Return the [x, y] coordinate for the center point of the cell that contains the specified text.  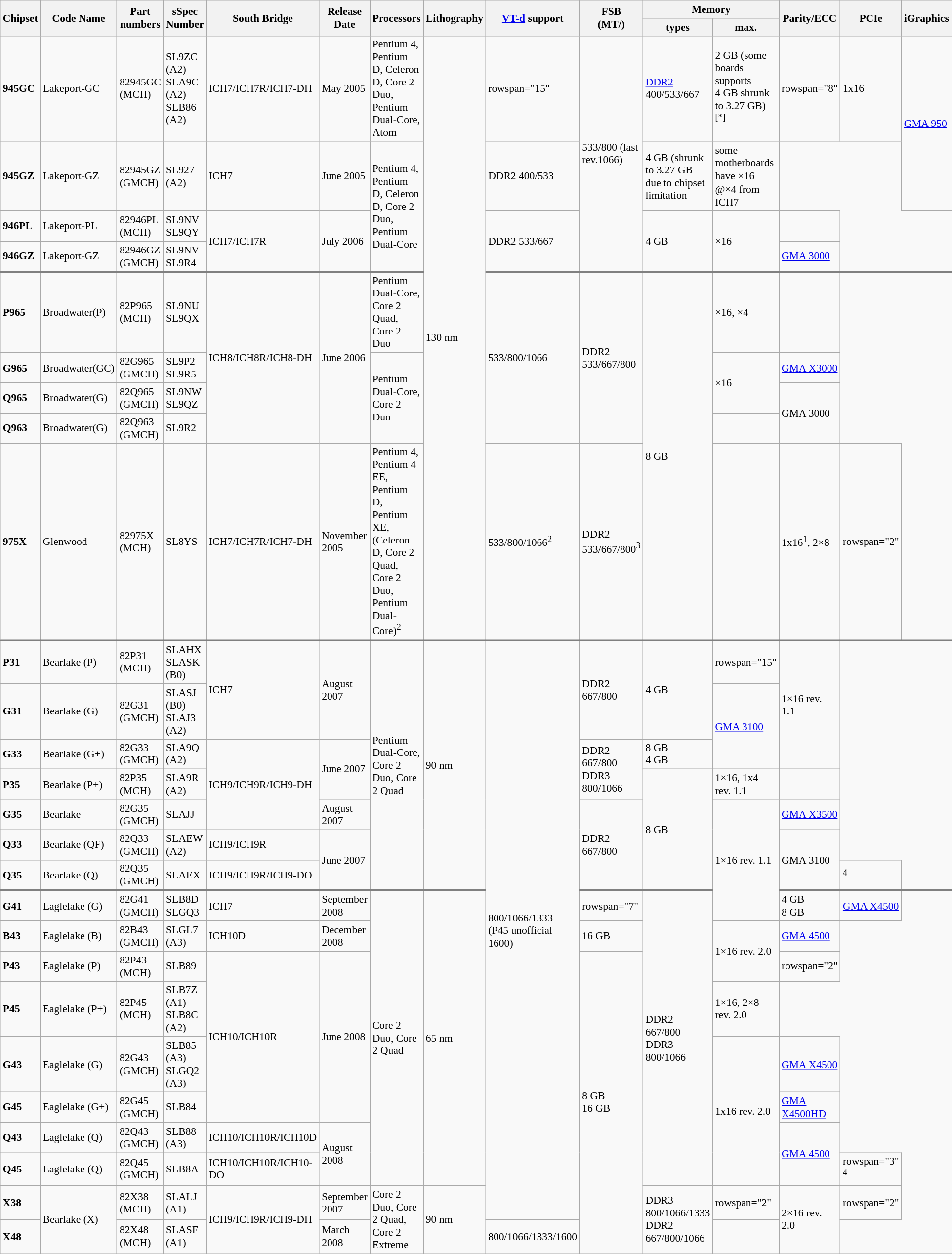
Eaglelake (B) [79, 936]
G43 [21, 1065]
ICH10/ICH10R/ICH10D [263, 1137]
Q35 [21, 875]
82X38 (MCH) [140, 1203]
July 2006 [344, 241]
82P45 (MCH) [140, 1009]
SLA9Q (A2) [185, 754]
82G965 (GMCH) [140, 368]
Parity/ECC [810, 18]
82G35 (GMCH) [140, 814]
ICH10/ICH10R [263, 1037]
Code Name [79, 18]
South Bridge [263, 18]
Bearlake (P) [79, 662]
GMA X4500HD [810, 1108]
September 2007 [344, 1203]
FSB(MT/) [611, 18]
June 2008 [344, 1037]
946PL [21, 226]
March 2008 [344, 1237]
DDR2 533/667 [533, 241]
SLB89 [185, 966]
Bearlake [79, 814]
82945GC (MCH) [140, 88]
82945GZ (GMCH) [140, 177]
Lakeport-PL [79, 226]
P31 [21, 662]
SLAHXSLASK (B0) [185, 662]
SLAJJ [185, 814]
Pentium Dual-Core, Core 2 Duo, Core 2 Quad [397, 765]
SLB8DSLGQ3 [185, 906]
SLALJ (A1) [185, 1203]
SLA9R (A2) [185, 785]
SLB7Z (A1)SLB8C (A2) [185, 1009]
16 GB [611, 936]
2 GB (some boards supports 4 GB shrunk to 3.27 GB) [*] [746, 88]
SLB88 (A3) [185, 1137]
G33 [21, 754]
82P35 (MCH) [140, 785]
SL927 (A2) [185, 177]
1x161, 2×8 [810, 542]
Broadwater(GC) [79, 368]
November 2005 [344, 542]
65 nm [455, 1038]
P45 [21, 1009]
DDR2 400/533 [533, 177]
SLAEW (A2) [185, 845]
August 2008 [344, 1154]
82P31 (MCH) [140, 662]
1x16 [871, 88]
ICH8/ICH8R/ICH8-DH [263, 358]
PCIe [871, 18]
×16, ×4 [746, 312]
Pentium 4, Pentium 4 EE, Pentium D, Pentium XE, (Celeron D, Core 2 Quad, Core 2 Duo, Pentium Dual-Core)2 [397, 542]
types [678, 27]
800/1066/1333/1600 [533, 1237]
Q963 [21, 428]
rowspan="3" 4 [871, 1169]
max. [746, 27]
GMA X3000 [810, 368]
946GZ [21, 256]
SL9NVSL9R4 [185, 256]
Bearlake (Q) [79, 875]
Eaglelake (P) [79, 966]
Glenwood [79, 542]
Core 2 Duo, Core 2 Quad, Core 2 Extreme [397, 1220]
DDR3 800/1066/1333DDR2 667/800/1066 [678, 1220]
Bearlake (X) [79, 1220]
Q45 [21, 1169]
4 [871, 875]
SL9NWSL9QZ [185, 398]
4 GB (shrunk to 3.27 GB due to chipset limitation [678, 177]
Pentium Dual-Core, Core 2 Quad, Core 2 Duo [397, 312]
82G41 (GMCH) [140, 906]
May 2005 [344, 88]
1x16 rev. 2.0 [746, 1112]
rowspan="8" [810, 88]
533/800 (last rev.1066) [611, 154]
1×16 rev. 2.0 [746, 951]
SL8YS [185, 542]
533/800/1066 [533, 358]
975X [21, 542]
SLGL7 (A3) [185, 936]
82G43 (GMCH) [140, 1065]
8 GB4 GB [678, 754]
GMA X3500 [810, 814]
ICH10D [263, 936]
iGraphics [927, 18]
82Q965 (GMCH) [140, 398]
82B43 (GMCH) [140, 936]
December 2008 [344, 936]
SL9NUSL9QX [185, 312]
rowspan="7" [611, 906]
Part numbers [140, 18]
Pentium 4, Pentium D, Celeron D, Core 2 Duo, Pentium Dual-Core [397, 207]
SL9NVSL9QY [185, 226]
SLASF (A1) [185, 1237]
Processors [397, 18]
P35 [21, 785]
June 2006 [344, 358]
1×16, 2×8 rev. 2.0 [746, 1009]
Q43 [21, 1137]
82P965 (MCH) [140, 312]
SL9R2 [185, 428]
G41 [21, 906]
Core 2 Duo, Core 2 Quad [397, 1038]
ICH10/ICH10R/ICH10-DO [263, 1169]
SL9ZC (A2)SLA9C (A2)SLB86 (A2) [185, 88]
82G45 (GMCH) [140, 1108]
some motherboards have ×16 @×4 from ICH7 [746, 177]
130 nm [455, 338]
Broadwater(P) [79, 312]
SLB8A [185, 1169]
82G33 (GMCH) [140, 754]
GMA 950 [927, 124]
82P43 (MCH) [140, 966]
VT-d support [533, 18]
DDR2 533/667/800 [611, 358]
82975X (MCH) [140, 542]
P43 [21, 966]
Lithography [455, 18]
ICH9/ICH9R [263, 845]
X48 [21, 1237]
sSpec Number [185, 18]
1×16, 1x4 rev. 1.1 [746, 785]
SLB84 [185, 1108]
945GC [21, 88]
G35 [21, 814]
4 GB8 GB [810, 906]
Release Date [344, 18]
82946GZ (GMCH) [140, 256]
8 GB16 GB [611, 1102]
82Q33 (GMCH) [140, 845]
G31 [21, 711]
DDR2 533/667/8003 [611, 542]
Chipset [21, 18]
Bearlake (QF) [79, 845]
June 2005 [344, 177]
2×16 rev. 2.0 [810, 1220]
82X48 (MCH) [140, 1237]
945GZ [21, 177]
SLASJ (B0)SLAJ3 (A2) [185, 711]
SL9P2SL9R5 [185, 368]
ICH9/ICH9R/ICH9-DO [263, 875]
82946PL (MCH) [140, 226]
DDR2 400/533/667 [678, 88]
82G31 (GMCH) [140, 711]
82Q45 (GMCH) [140, 1169]
Lakeport-GC [79, 88]
533/800/10662 [533, 542]
P965 [21, 312]
82Q35 (GMCH) [140, 875]
Eaglelake (G+) [79, 1108]
Pentium Dual-Core, Core 2 Duo [397, 398]
Eaglelake (P+) [79, 1009]
ICH7/ICH7R [263, 241]
Bearlake (G) [79, 711]
Q965 [21, 398]
X38 [21, 1203]
Q33 [21, 845]
Pentium 4, Pentium D, Celeron D, Core 2 Duo, Pentium Dual-Core, Atom [397, 88]
Bearlake (G+) [79, 754]
Bearlake (P+) [79, 785]
800/1066/1333 (P45 unofficial 1600) [533, 930]
G965 [21, 368]
September 2008 [344, 906]
Memory [711, 9]
SLB85 (A3)SLGQ2 (A3) [185, 1065]
SLAEX [185, 875]
B43 [21, 936]
82Q43 (GMCH) [140, 1137]
82Q963 (GMCH) [140, 428]
G45 [21, 1108]
